Locate the cell with the specified text and output its [x, y] center coordinate. 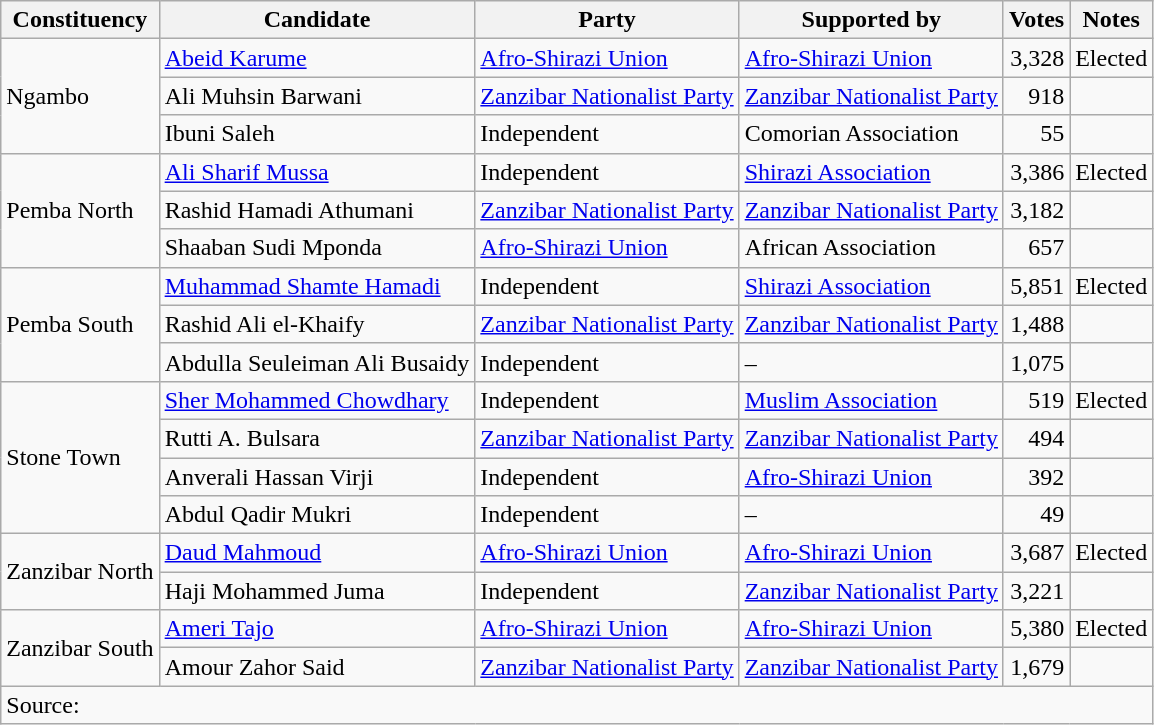
Party [607, 20]
African Association [871, 248]
657 [1036, 248]
Ameri Tajo [317, 629]
Sher Mohammed Chowdhary [317, 400]
3,687 [1036, 553]
Daud Mahmoud [317, 553]
519 [1036, 400]
1,679 [1036, 667]
Abeid Karume [317, 58]
Candidate [317, 20]
55 [1036, 134]
918 [1036, 96]
3,386 [1036, 172]
Rutti A. Bulsara [317, 438]
Constituency [80, 20]
Notes [1112, 20]
1,488 [1036, 324]
Comorian Association [871, 134]
49 [1036, 515]
Votes [1036, 20]
Amour Zahor Said [317, 667]
Abdul Qadir Mukri [317, 515]
Pemba South [80, 324]
Haji Mohammed Juma [317, 591]
392 [1036, 477]
Ibuni Saleh [317, 134]
Source: [577, 705]
Muhammad Shamte Hamadi [317, 286]
5,380 [1036, 629]
Pemba North [80, 210]
Zanzibar North [80, 572]
1,075 [1036, 362]
Zanzibar South [80, 648]
Rashid Ali el-Khaify [317, 324]
3,328 [1036, 58]
Rashid Hamadi Athumani [317, 210]
Ali Sharif Mussa [317, 172]
Ali Muhsin Barwani [317, 96]
Anverali Hassan Virji [317, 477]
Ngambo [80, 96]
Stone Town [80, 457]
3,182 [1036, 210]
Shaaban Sudi Mponda [317, 248]
Muslim Association [871, 400]
Supported by [871, 20]
494 [1036, 438]
Abdulla Seuleiman Ali Busaidy [317, 362]
5,851 [1036, 286]
3,221 [1036, 591]
